Return the [X, Y] coordinate for the center point of the cell that contains the specified text.  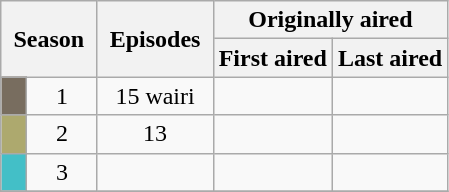
2 [62, 134]
Originally aired [330, 20]
Season [49, 39]
Episodes [155, 39]
First aired [272, 58]
1 [62, 96]
13 [155, 134]
3 [62, 172]
15 wairi [155, 96]
Last aired [390, 58]
